Provide the (X, Y) coordinate of the cell's center where the given text is located.  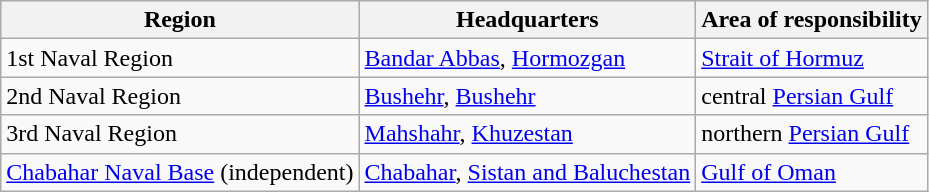
Bandar Abbas, Hormozgan (528, 58)
Region (180, 20)
Chabahar Naval Base (independent) (180, 172)
Mahshahr, Khuzestan (528, 134)
central Persian Gulf (812, 96)
Area of responsibility (812, 20)
2nd Naval Region (180, 96)
Bushehr, Bushehr (528, 96)
3rd Naval Region (180, 134)
Strait of Hormuz (812, 58)
Gulf of Oman (812, 172)
1st Naval Region (180, 58)
Chabahar, Sistan and Baluchestan (528, 172)
northern Persian Gulf (812, 134)
Headquarters (528, 20)
